Return [X, Y] of the center of cell containing provided text 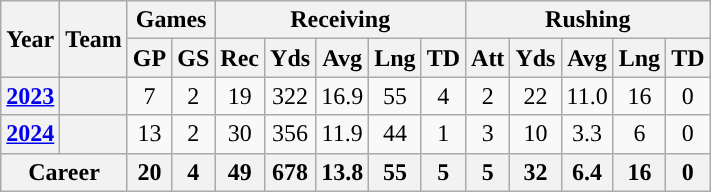
322 [290, 96]
11.9 [342, 134]
11.0 [587, 96]
356 [290, 134]
32 [536, 172]
678 [290, 172]
GP [149, 58]
30 [240, 134]
7 [149, 96]
2023 [30, 96]
3.3 [587, 134]
Games [170, 20]
1 [443, 134]
Receiving [340, 20]
3 [488, 134]
20 [149, 172]
19 [240, 96]
16.9 [342, 96]
Team [94, 39]
10 [536, 134]
GS [194, 58]
Att [488, 58]
2024 [30, 134]
Rec [240, 58]
Year [30, 39]
13.8 [342, 172]
Rushing [588, 20]
6.4 [587, 172]
13 [149, 134]
6 [639, 134]
49 [240, 172]
44 [395, 134]
22 [536, 96]
Career [64, 172]
